Locate the cell with the specified text and output its [x, y] center coordinate. 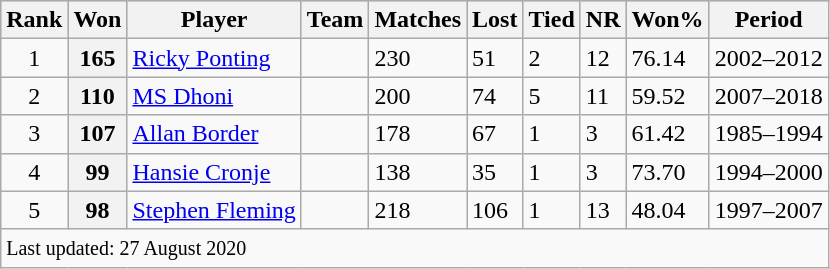
Won [98, 20]
12 [603, 58]
67 [495, 134]
107 [98, 134]
13 [603, 210]
99 [98, 172]
110 [98, 96]
Last updated: 27 August 2020 [414, 248]
11 [603, 96]
61.42 [668, 134]
Hansie Cronje [214, 172]
48.04 [668, 210]
230 [418, 58]
Stephen Fleming [214, 210]
74 [495, 96]
Player [214, 20]
MS Dhoni [214, 96]
218 [418, 210]
Period [768, 20]
Team [335, 20]
35 [495, 172]
2002–2012 [768, 58]
138 [418, 172]
4 [34, 172]
1997–2007 [768, 210]
1994–2000 [768, 172]
Won% [668, 20]
2007–2018 [768, 96]
98 [98, 210]
Rank [34, 20]
165 [98, 58]
Allan Border [214, 134]
1985–1994 [768, 134]
Lost [495, 20]
Matches [418, 20]
Ricky Ponting [214, 58]
51 [495, 58]
NR [603, 20]
178 [418, 134]
Tied [552, 20]
76.14 [668, 58]
73.70 [668, 172]
200 [418, 96]
106 [495, 210]
59.52 [668, 96]
